Capture the cell that displays the provided text and extract its [X, Y] central coordinate. 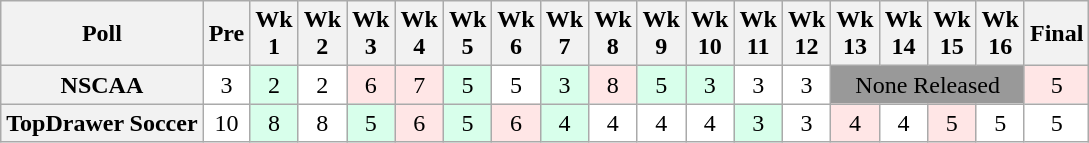
Wk8 [613, 34]
Wk7 [564, 34]
Wk4 [419, 34]
10 [226, 123]
Final [1056, 34]
Wk15 [952, 34]
Wk10 [710, 34]
Wk9 [661, 34]
Wk14 [903, 34]
Poll [102, 34]
Wk5 [467, 34]
7 [419, 85]
Wk1 [274, 34]
Wk2 [322, 34]
Wk12 [806, 34]
Wk3 [371, 34]
Wk16 [1000, 34]
TopDrawer Soccer [102, 123]
None Released [928, 85]
Wk13 [855, 34]
Wk11 [758, 34]
Pre [226, 34]
Wk6 [516, 34]
NSCAA [102, 85]
